Identify which cell holds the provided text, then report its [x, y] central coordinate. 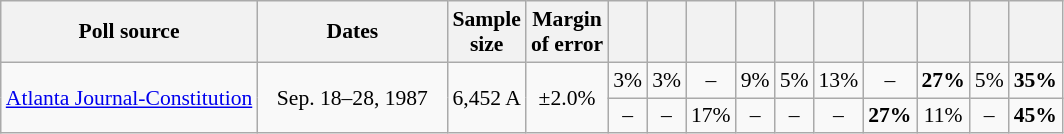
Poll source [130, 32]
9% [756, 80]
Atlanta Journal-Constitution [130, 98]
17% [711, 116]
6,452 A [486, 98]
Sep. 18–28, 1987 [352, 98]
35% [1036, 80]
Dates [352, 32]
±2.0% [567, 98]
Samplesize [486, 32]
Marginof error [567, 32]
11% [942, 116]
13% [838, 80]
45% [1036, 116]
